Scan for the cell matching the given text and deliver its (X, Y) coordinate at center. 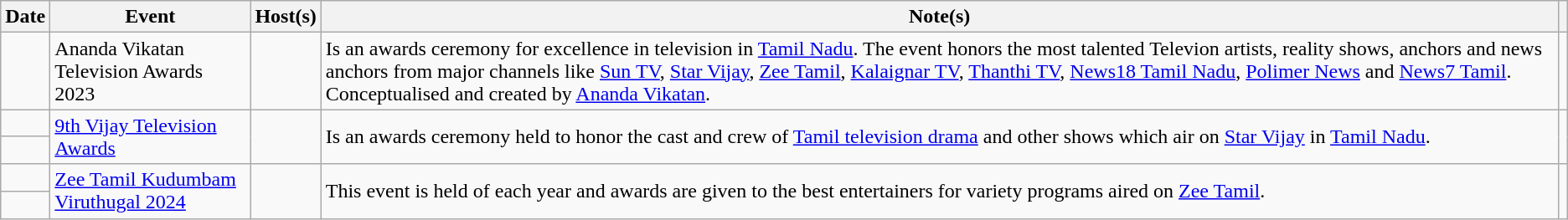
Is an awards ceremony held to honor the cast and crew of Tamil television drama and other shows which air on Star Vijay in Tamil Nadu. (940, 137)
Ananda Vikatan Television Awards 2023 (151, 71)
This event is held of each year and awards are given to the best entertainers for variety programs aired on Zee Tamil. (940, 191)
Event (151, 17)
9th Vijay Television Awards (151, 137)
Note(s) (940, 17)
Date (25, 17)
Zee Tamil Kudumbam Viruthugal 2024 (151, 191)
Host(s) (286, 17)
